Scan for the cell matching the given text and deliver its [x, y] coordinate at center. 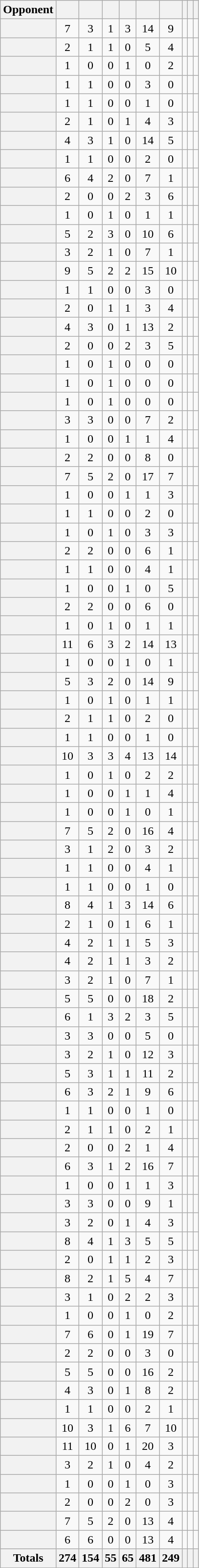
274 [67, 1558]
Totals [28, 1558]
12 [148, 1054]
18 [148, 998]
249 [171, 1558]
55 [111, 1558]
20 [148, 1446]
481 [148, 1558]
65 [128, 1558]
19 [148, 1334]
154 [91, 1558]
15 [148, 271]
17 [148, 476]
Opponent [28, 10]
